Return the (x, y) coordinate for the center point of the cell that contains the specified text.  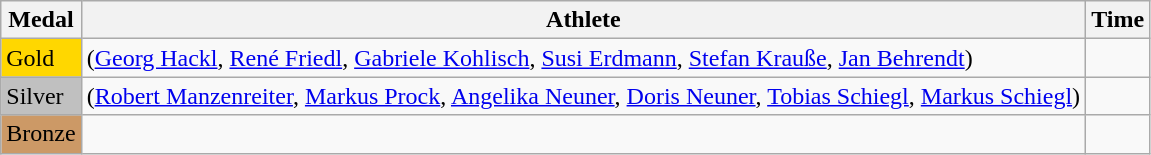
Bronze (41, 134)
Time (1118, 20)
Gold (41, 58)
Athlete (584, 20)
Medal (41, 20)
(Robert Manzenreiter, Markus Prock, Angelika Neuner, Doris Neuner, Tobias Schiegl, Markus Schiegl) (584, 96)
(Georg Hackl, René Friedl, Gabriele Kohlisch, Susi Erdmann, Stefan Krauße, Jan Behrendt) (584, 58)
Silver (41, 96)
